From the cell containing the given text, extract its center point as (x, y) coordinate. 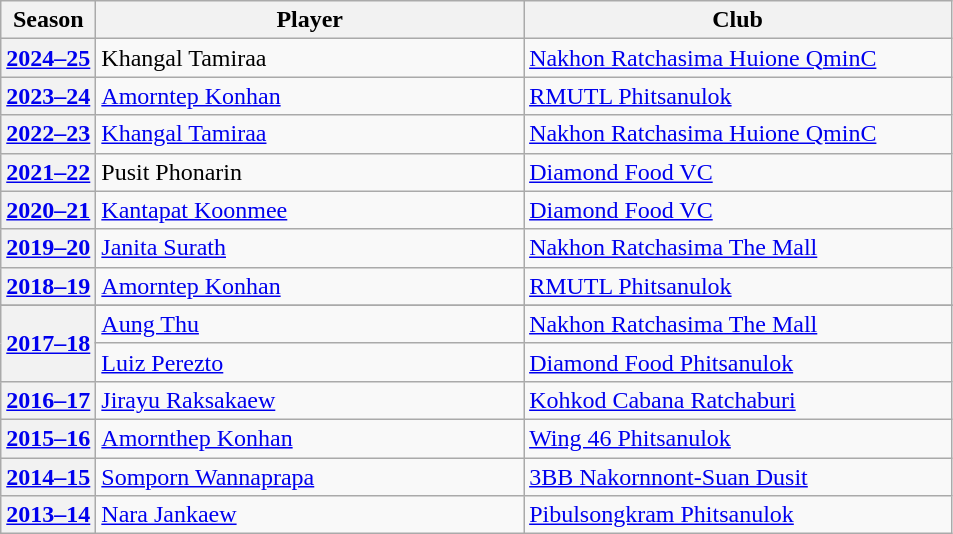
2019–20 (48, 248)
Diamond Food Phitsanulok (738, 362)
2018–19 (48, 286)
Somporn Wannaprapa (310, 477)
Amornthep Konhan (310, 438)
2013–14 (48, 515)
Jirayu Raksakaew (310, 400)
Pusit Phonarin (310, 172)
2022–23 (48, 134)
2024–25 (48, 58)
Season (48, 20)
2021–22 (48, 172)
3BB Nakornnont-Suan Dusit (738, 477)
Wing 46 Phitsanulok (738, 438)
Pibulsongkram Phitsanulok (738, 515)
2015–16 (48, 438)
2020–21 (48, 210)
Kantapat Koonmee (310, 210)
Nara Jankaew (310, 515)
2023–24 (48, 96)
Aung Thu (310, 324)
Club (738, 20)
Kohkod Cabana Ratchaburi (738, 400)
2014–15 (48, 477)
2016–17 (48, 400)
Janita Surath (310, 248)
2017–18 (48, 343)
Luiz Perezto (310, 362)
Player (310, 20)
